Capture the cell that displays the provided text and extract its (x, y) central coordinate. 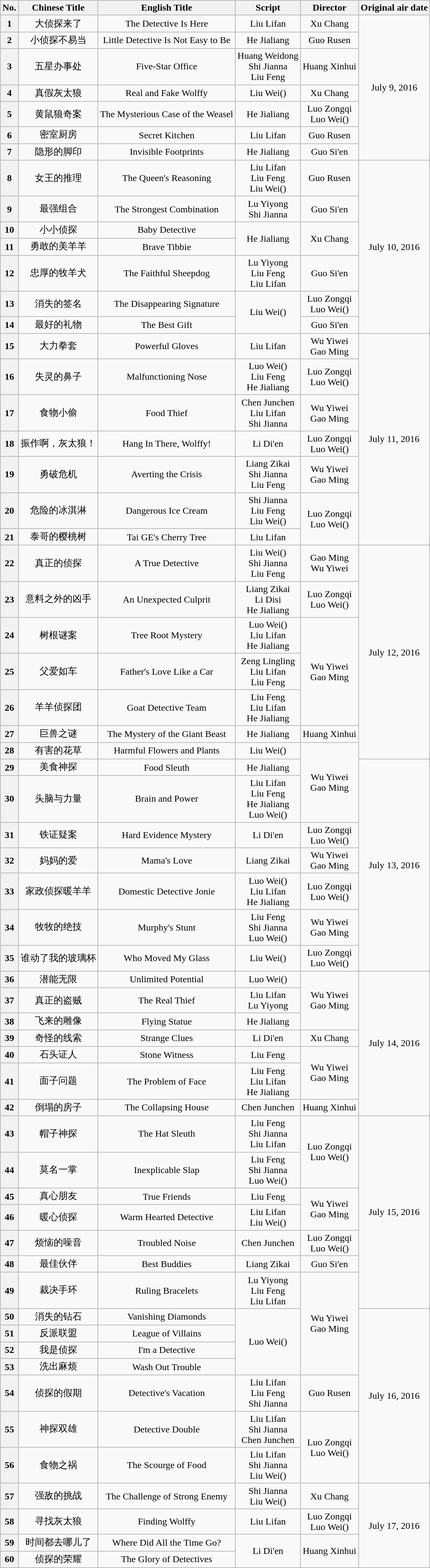
强敌的挑战 (58, 1496)
Vanishing Diamonds (167, 1316)
Liu LifanLiu FengLiu Wei() (268, 178)
29 (9, 767)
A True Detective (167, 563)
9 (9, 209)
30 (9, 799)
勇敢的美羊羊 (58, 247)
Liu Wei()Shi JiannaLiu Feng (268, 563)
Inexplicable Slap (167, 1170)
12 (9, 273)
意料之外的凶手 (58, 599)
Unlimited Potential (167, 980)
July 10, 2016 (394, 247)
34 (9, 927)
57 (9, 1496)
小侦探不易当 (58, 40)
Liu LifanShi JiannaChen Junchen (268, 1429)
隐形的脚印 (58, 152)
July 15, 2016 (394, 1212)
4 (9, 93)
The Hat Sleuth (167, 1134)
37 (9, 1001)
58 (9, 1522)
July 11, 2016 (394, 440)
11 (9, 247)
16 (9, 377)
Script (268, 8)
The Scourge of Food (167, 1465)
50 (9, 1316)
Flying Statue (167, 1022)
妈妈的爱 (58, 860)
暖心侦探 (58, 1218)
49 (9, 1290)
Tai GE's Cherry Tree (167, 537)
Liu LifanShi JiannaLiu Wei() (268, 1465)
48 (9, 1264)
54 (9, 1393)
消失的钻石 (58, 1316)
6 (9, 136)
Baby Detective (167, 230)
Original air date (394, 8)
Harmful Flowers and Plants (167, 751)
莫名一掌 (58, 1170)
English Title (167, 8)
The Real Thief (167, 1001)
2 (9, 40)
危险的冰淇淋 (58, 511)
美食神探 (58, 767)
最好的礼物 (58, 325)
25 (9, 672)
League of Villains (167, 1334)
最佳伙伴 (58, 1264)
Warm Hearted Detective (167, 1218)
Liu LifanLu Yiyong (268, 1001)
38 (9, 1022)
Liu LifanLiu FengHe JialiangLuo Wei() (268, 799)
I'm a Detective (167, 1350)
真假灰太狼 (58, 93)
最强组合 (58, 209)
牧牧的绝技 (58, 927)
侦探的荣耀 (58, 1559)
The Mysterious Case of the Weasel (167, 114)
26 (9, 708)
真正的侦探 (58, 563)
Who Moved My Glass (167, 958)
飞来的雕像 (58, 1022)
忠厚的牧羊犬 (58, 273)
13 (9, 304)
Little Detective Is Not Easy to Be (167, 40)
潜能无限 (58, 980)
振作啊，灰太狼！ (58, 444)
铁证疑案 (58, 835)
Where Did All the Time Go? (167, 1543)
失灵的鼻子 (58, 377)
8 (9, 178)
Strange Clues (167, 1038)
July 14, 2016 (394, 1043)
奇怪的线索 (58, 1038)
43 (9, 1134)
42 (9, 1107)
31 (9, 835)
Wash Out Trouble (167, 1367)
21 (9, 537)
Finding Wolffy (167, 1522)
41 (9, 1081)
32 (9, 860)
The Faithful Sheepdog (167, 273)
家政侦探暖羊羊 (58, 891)
44 (9, 1170)
39 (9, 1038)
Shi JiannaLiu Wei() (268, 1496)
An Unexpected Culprit (167, 599)
Brain and Power (167, 799)
Malfunctioning Nose (167, 377)
23 (9, 599)
1 (9, 24)
45 (9, 1197)
40 (9, 1055)
树根谜案 (58, 636)
烦恼的噪音 (58, 1243)
石头证人 (58, 1055)
36 (9, 980)
寻找灰太狼 (58, 1522)
19 (9, 474)
Invisible Footprints (167, 152)
No. (9, 8)
Huang WeidongShi JiannaLiu Feng (268, 67)
Chinese Title (58, 8)
35 (9, 958)
July 13, 2016 (394, 865)
5 (9, 114)
Gao MingWu Yiwei (329, 563)
消失的签名 (58, 304)
Luo Wei()Liu FengHe Jialiang (268, 377)
侦探的假期 (58, 1393)
黄鼠狼奇案 (58, 114)
7 (9, 152)
食物之祸 (58, 1465)
巨兽之谜 (58, 734)
Five-Star Office (167, 67)
27 (9, 734)
Stone Witness (167, 1055)
July 9, 2016 (394, 88)
帽子神探 (58, 1134)
Troubled Noise (167, 1243)
Shi JiannaLiu FengLiu Wei() (268, 511)
时间都去哪儿了 (58, 1543)
Liu FengShi JiannaLiu Lifan (268, 1134)
July 17, 2016 (394, 1526)
有害的花草 (58, 751)
59 (9, 1543)
22 (9, 563)
The Queen's Reasoning (167, 178)
裁决手环 (58, 1290)
五星办事处 (58, 67)
60 (9, 1559)
父爱如车 (58, 672)
面子问题 (58, 1081)
47 (9, 1243)
Detective's Vacation (167, 1393)
Detective Double (167, 1429)
Hard Evidence Mystery (167, 835)
The Collapsing House (167, 1107)
勇破危机 (58, 474)
15 (9, 346)
小小侦探 (58, 230)
17 (9, 413)
46 (9, 1218)
Director (329, 8)
53 (9, 1367)
Chen JunchenLiu LifanShi Jianna (268, 413)
14 (9, 325)
55 (9, 1429)
Goat Detective Team (167, 708)
Hang In There, Wolffy! (167, 444)
Domestic Detective Jonie (167, 891)
Zeng LinglingLiu LifanLiu Feng (268, 672)
大力拳套 (58, 346)
Liu LifanLiu Wei() (268, 1218)
反派联盟 (58, 1334)
Brave Tibbie (167, 247)
True Friends (167, 1197)
Liu LifanLiu FengShi Jianna (268, 1393)
Powerful Gloves (167, 346)
18 (9, 444)
Dangerous Ice Cream (167, 511)
Tree Root Mystery (167, 636)
Food Sleuth (167, 767)
Liang ZikaiLi DisiHe Jialiang (268, 599)
The Problem of Face (167, 1081)
头脑与力量 (58, 799)
神探双雄 (58, 1429)
Best Buddies (167, 1264)
24 (9, 636)
Mama's Love (167, 860)
July 12, 2016 (394, 652)
56 (9, 1465)
Liang ZikaiShi JiannaLiu Feng (268, 474)
我是侦探 (58, 1350)
The Glory of Detectives (167, 1559)
51 (9, 1334)
The Strongest Combination (167, 209)
真正的盗贼 (58, 1001)
密室厨房 (58, 136)
Father's Love Like a Car (167, 672)
谁动了我的玻璃杯 (58, 958)
28 (9, 751)
20 (9, 511)
The Best Gift (167, 325)
泰哥的樱桃树 (58, 537)
The Detective Is Here (167, 24)
Murphy's Stunt (167, 927)
3 (9, 67)
Ruling Bracelets (167, 1290)
Food Thief (167, 413)
52 (9, 1350)
The Challenge of Strong Enemy (167, 1496)
The Mystery of the Giant Beast (167, 734)
10 (9, 230)
Averting the Crisis (167, 474)
Real and Fake Wolffy (167, 93)
大侦探来了 (58, 24)
The Disappearing Signature (167, 304)
真心朋友 (58, 1197)
Secret Kitchen (167, 136)
女王的推理 (58, 178)
July 16, 2016 (394, 1396)
洗出麻烦 (58, 1367)
羊羊侦探团 (58, 708)
Lu YiyongShi Jianna (268, 209)
食物小偷 (58, 413)
倒塌的房子 (58, 1107)
33 (9, 891)
